For the text-containing cell, return its midpoint in (X, Y) coordinate format. 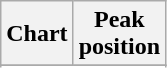
Peakposition (119, 34)
Chart (37, 34)
